Pinpoint the cell where the given text exists, returning its (X, Y) midpoint coordinate. 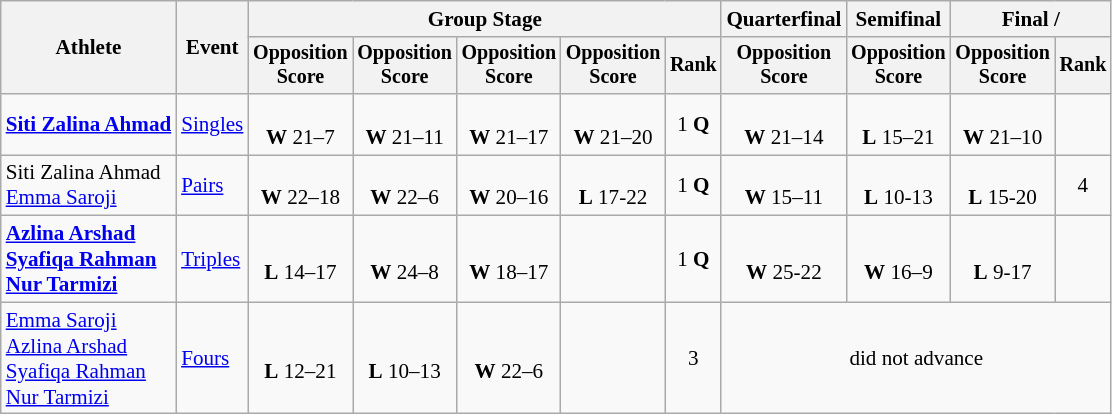
L 9-17 (1003, 259)
Pairs (212, 186)
Group Stage (484, 18)
W 21–17 (509, 124)
Quarterfinal (784, 18)
W 21–10 (1003, 124)
4 (1083, 186)
Emma SarojiAzlina ArshadSyafiqa RahmanNur Tarmizi (88, 358)
W 24–8 (405, 259)
Singles (212, 124)
did not advance (916, 358)
L 15–21 (898, 124)
W 18–17 (509, 259)
L 17-22 (613, 186)
L 14–17 (300, 259)
L 10–13 (405, 358)
W 15–11 (784, 186)
L 12–21 (300, 358)
W 20–16 (509, 186)
W 21–14 (784, 124)
Athlete (88, 48)
Final / (1031, 18)
Event (212, 48)
W 21–11 (405, 124)
L 10-13 (898, 186)
Siti Zalina AhmadEmma Saroji (88, 186)
Fours (212, 358)
W 25-22 (784, 259)
3 (693, 358)
W 16–9 (898, 259)
Semifinal (898, 18)
W 21–7 (300, 124)
L 15-20 (1003, 186)
W 21–20 (613, 124)
Azlina ArshadSyafiqa RahmanNur Tarmizi (88, 259)
W 22–18 (300, 186)
Triples (212, 259)
Siti Zalina Ahmad (88, 124)
